Provide the [X, Y] coordinate of the cell's center where the given text is located.  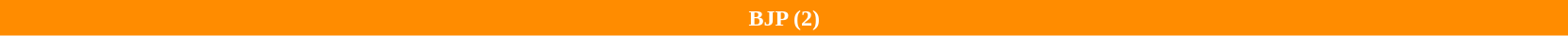
BJP (2) [784, 18]
